Determine the (X, Y) coordinate at the center of the cell enclosing the given text.  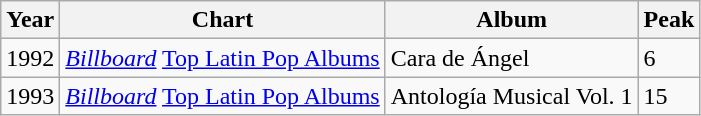
Chart (222, 20)
Cara de Ángel (512, 58)
1992 (30, 58)
6 (669, 58)
1993 (30, 96)
Year (30, 20)
Antología Musical Vol. 1 (512, 96)
Album (512, 20)
Peak (669, 20)
15 (669, 96)
